Provide the [X, Y] coordinate of the cell's center where the given text is located.  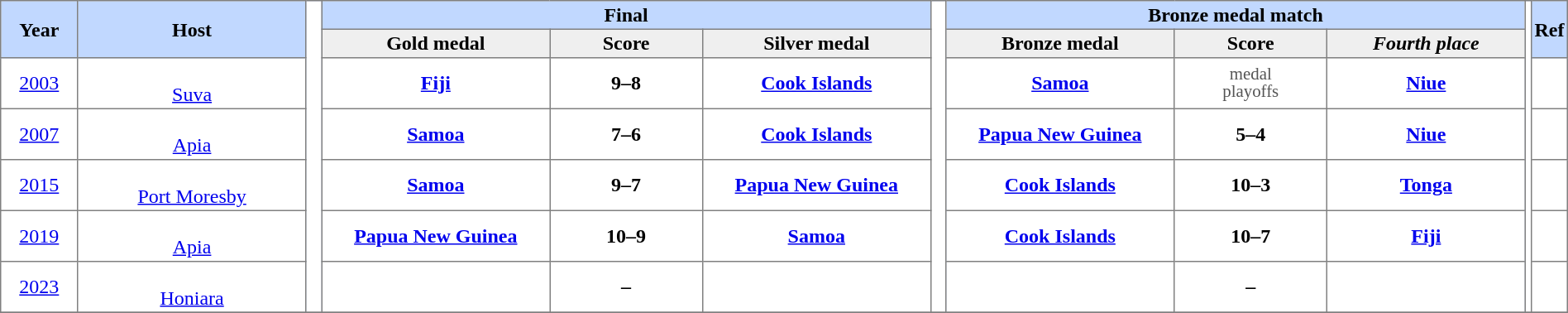
2023 [40, 287]
2019 [40, 236]
Port Moresby [192, 185]
2015 [40, 185]
Host [192, 30]
Honiara [192, 287]
Ref [1550, 30]
Year [40, 30]
2003 [40, 84]
Fourth place [1427, 43]
Final [627, 15]
Silver medal [816, 43]
5–4 [1250, 134]
10–9 [626, 236]
2007 [40, 134]
9–8 [626, 84]
medalplayoffs [1250, 84]
7–6 [626, 134]
10–7 [1250, 236]
Suva [192, 84]
Bronze medal match [1236, 15]
Bronze medal [1060, 43]
Gold medal [436, 43]
9–7 [626, 185]
10–3 [1250, 185]
Tonga [1427, 185]
